Identify which cell holds the provided text, then report its (x, y) central coordinate. 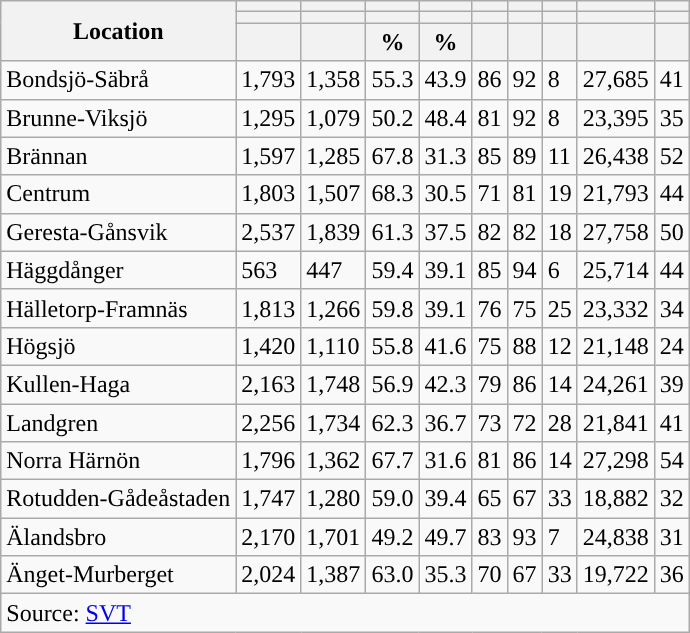
12 (560, 346)
39.4 (446, 499)
25 (560, 308)
59.8 (392, 308)
56.9 (392, 384)
21,793 (616, 194)
1,110 (334, 346)
31.3 (446, 156)
24,838 (616, 537)
1,813 (268, 308)
49.2 (392, 537)
Landgren (118, 423)
1,295 (268, 118)
63.0 (392, 575)
Älandsbro (118, 537)
35 (672, 118)
67.7 (392, 461)
42.3 (446, 384)
11 (560, 156)
23,395 (616, 118)
Bondsjö-Säbrå (118, 80)
27,758 (616, 232)
50.2 (392, 118)
79 (490, 384)
18 (560, 232)
1,793 (268, 80)
Norra Härnön (118, 461)
76 (490, 308)
2,024 (268, 575)
94 (524, 270)
Häggdånger (118, 270)
31.6 (446, 461)
25,714 (616, 270)
Kullen-Haga (118, 384)
62.3 (392, 423)
59.0 (392, 499)
73 (490, 423)
27,685 (616, 80)
88 (524, 346)
Rotudden-Gådeåstaden (118, 499)
1,420 (268, 346)
2,537 (268, 232)
52 (672, 156)
Högsjö (118, 346)
1,701 (334, 537)
19,722 (616, 575)
26,438 (616, 156)
67.8 (392, 156)
2,170 (268, 537)
18,882 (616, 499)
24,261 (616, 384)
Source: SVT (346, 613)
447 (334, 270)
65 (490, 499)
1,285 (334, 156)
Brännan (118, 156)
27,298 (616, 461)
21,841 (616, 423)
61.3 (392, 232)
48.4 (446, 118)
70 (490, 575)
36.7 (446, 423)
7 (560, 537)
1,079 (334, 118)
1,748 (334, 384)
1,507 (334, 194)
Änget-Murberget (118, 575)
68.3 (392, 194)
93 (524, 537)
1,387 (334, 575)
71 (490, 194)
Hälletorp-Framnäs (118, 308)
59.4 (392, 270)
1,280 (334, 499)
1,803 (268, 194)
563 (268, 270)
1,747 (268, 499)
32 (672, 499)
34 (672, 308)
19 (560, 194)
1,734 (334, 423)
35.3 (446, 575)
30.5 (446, 194)
36 (672, 575)
1,362 (334, 461)
28 (560, 423)
2,163 (268, 384)
1,266 (334, 308)
41.6 (446, 346)
1,358 (334, 80)
50 (672, 232)
Brunne-Viksjö (118, 118)
Location (118, 31)
1,597 (268, 156)
Geresta-Gånsvik (118, 232)
43.9 (446, 80)
1,839 (334, 232)
55.8 (392, 346)
55.3 (392, 80)
83 (490, 537)
39 (672, 384)
31 (672, 537)
72 (524, 423)
Centrum (118, 194)
6 (560, 270)
49.7 (446, 537)
89 (524, 156)
1,796 (268, 461)
24 (672, 346)
21,148 (616, 346)
54 (672, 461)
2,256 (268, 423)
23,332 (616, 308)
37.5 (446, 232)
